Capture the cell that displays the provided text and extract its [X, Y] central coordinate. 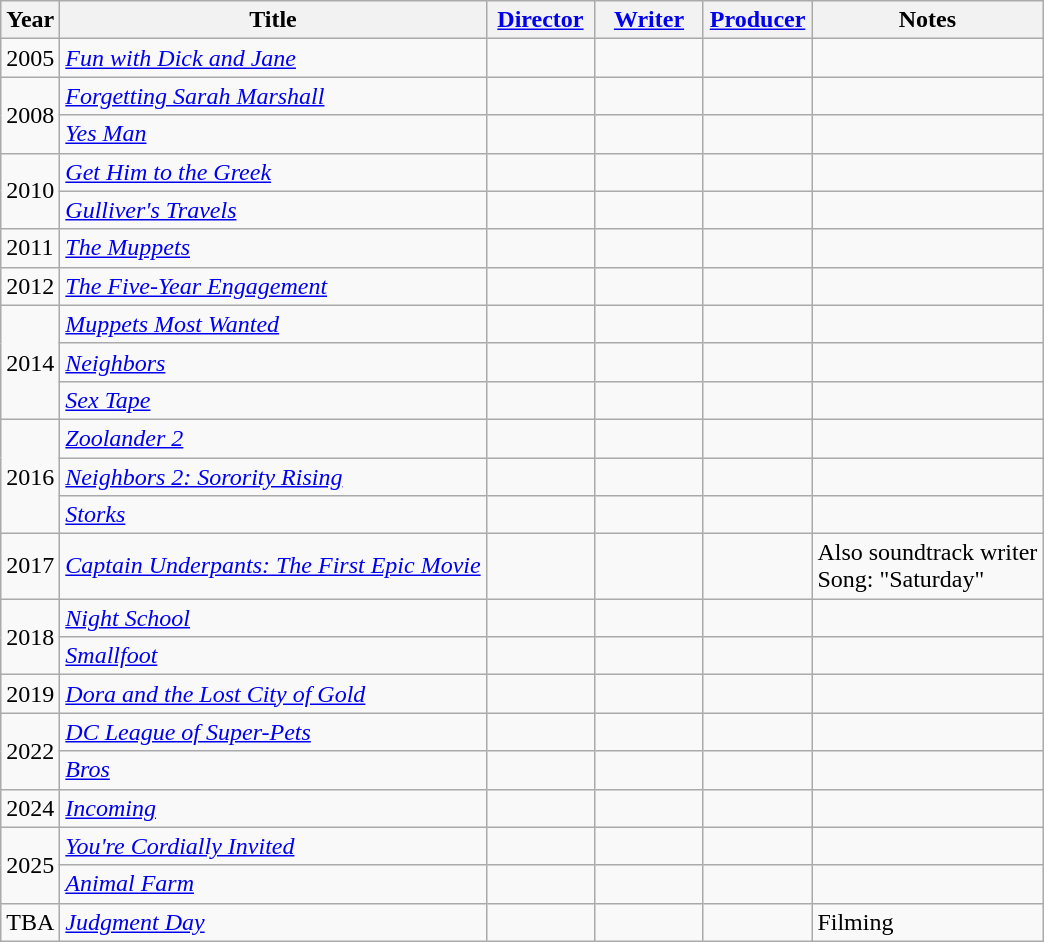
2012 [30, 286]
Night School [273, 618]
2010 [30, 191]
Director [540, 20]
Captain Underpants: The First Epic Movie [273, 566]
2024 [30, 808]
Sex Tape [273, 400]
2019 [30, 694]
Year [30, 20]
Neighbors [273, 362]
Muppets Most Wanted [273, 324]
Zoolander 2 [273, 438]
2018 [30, 637]
Judgment Day [273, 922]
Title [273, 20]
Fun with Dick and Jane [273, 58]
2005 [30, 58]
2025 [30, 865]
Animal Farm [273, 884]
You're Cordially Invited [273, 846]
Bros [273, 770]
2017 [30, 566]
Producer [758, 20]
2022 [30, 751]
Get Him to the Greek [273, 172]
2016 [30, 476]
Forgetting Sarah Marshall [273, 96]
Incoming [273, 808]
Neighbors 2: Sorority Rising [273, 477]
Storks [273, 515]
2008 [30, 115]
The Five-Year Engagement [273, 286]
Dora and the Lost City of Gold [273, 694]
2014 [30, 362]
DC League of Super-Pets [273, 732]
Filming [928, 922]
TBA [30, 922]
Writer [650, 20]
Yes Man [273, 134]
Smallfoot [273, 656]
Gulliver's Travels [273, 210]
Notes [928, 20]
2011 [30, 248]
Also soundtrack writerSong: "Saturday" [928, 566]
The Muppets [273, 248]
